Output the [X, Y] coordinate of the center of the cell containing the given text.  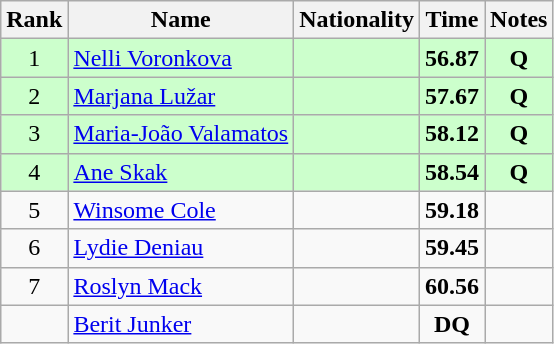
59.45 [452, 248]
6 [34, 248]
Maria-João Valamatos [181, 134]
4 [34, 172]
3 [34, 134]
Winsome Cole [181, 210]
Notes [519, 20]
1 [34, 58]
58.12 [452, 134]
Name [181, 20]
58.54 [452, 172]
Nelli Voronkova [181, 58]
Rank [34, 20]
Ane Skak [181, 172]
Time [452, 20]
56.87 [452, 58]
Nationality [357, 20]
DQ [452, 324]
57.67 [452, 96]
Marjana Lužar [181, 96]
59.18 [452, 210]
2 [34, 96]
Berit Junker [181, 324]
60.56 [452, 286]
5 [34, 210]
Roslyn Mack [181, 286]
7 [34, 286]
Lydie Deniau [181, 248]
